Search for the cell housing the specified text and yield its [X, Y] center coordinate. 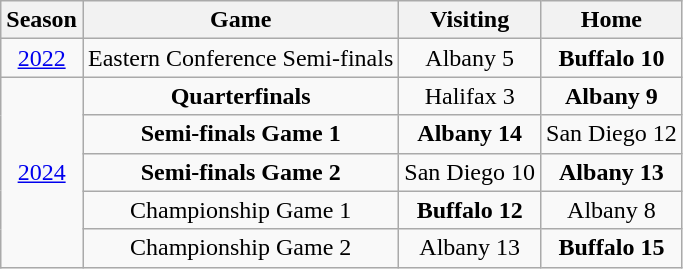
Albany 5 [470, 58]
Semi-finals Game 1 [240, 134]
Championship Game 2 [240, 248]
Buffalo 15 [612, 248]
San Diego 10 [470, 172]
2024 [42, 172]
Visiting [470, 20]
Halifax 3 [470, 96]
Game [240, 20]
Albany 9 [612, 96]
Season [42, 20]
Eastern Conference Semi-finals [240, 58]
Albany 8 [612, 210]
Albany 14 [470, 134]
Quarterfinals [240, 96]
San Diego 12 [612, 134]
2022 [42, 58]
Semi-finals Game 2 [240, 172]
Home [612, 20]
Buffalo 10 [612, 58]
Championship Game 1 [240, 210]
Buffalo 12 [470, 210]
